Pinpoint the cell where the given text exists, returning its [x, y] midpoint coordinate. 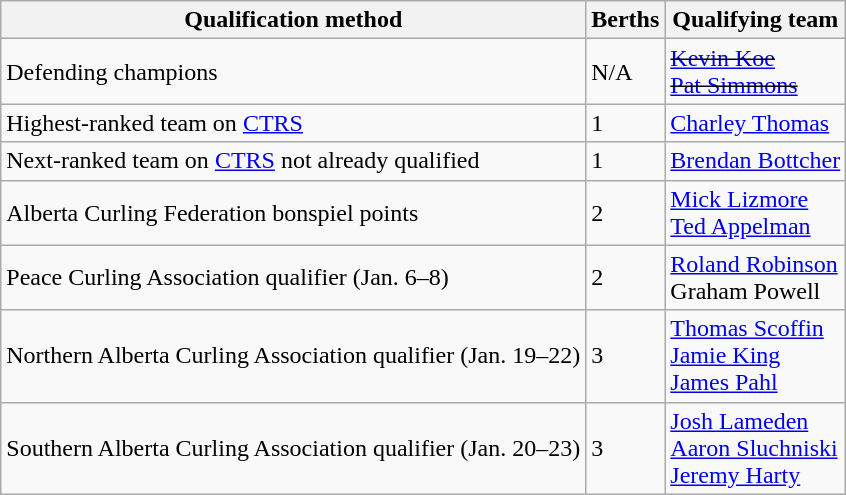
Thomas Scoffin Jamie King James Pahl [756, 356]
Josh Lameden Aaron Sluchniski Jeremy Harty [756, 448]
Highest-ranked team on CTRS [294, 123]
Charley Thomas [756, 123]
Berths [626, 20]
N/A [626, 72]
Next-ranked team on CTRS not already qualified [294, 161]
Peace Curling Association qualifier (Jan. 6–8) [294, 278]
Qualifying team [756, 20]
Qualification method [294, 20]
Roland Robinson Graham Powell [756, 278]
Brendan Bottcher [756, 161]
Northern Alberta Curling Association qualifier (Jan. 19–22) [294, 356]
Defending champions [294, 72]
Southern Alberta Curling Association qualifier (Jan. 20–23) [294, 448]
Mick Lizmore Ted Appelman [756, 212]
Kevin Koe Pat Simmons [756, 72]
Alberta Curling Federation bonspiel points [294, 212]
